For the text-containing cell, return its midpoint in [X, Y] coordinate format. 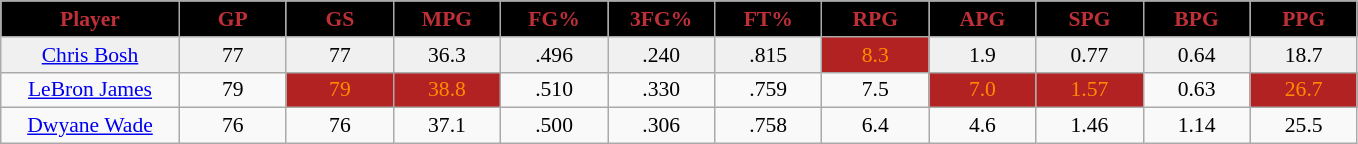
36.3 [446, 55]
.500 [554, 126]
25.5 [1304, 126]
7.0 [982, 90]
3FG% [662, 19]
37.1 [446, 126]
0.63 [1196, 90]
Player [90, 19]
GP [232, 19]
.510 [554, 90]
FG% [554, 19]
BPG [1196, 19]
8.3 [876, 55]
Chris Bosh [90, 55]
RPG [876, 19]
.815 [768, 55]
0.64 [1196, 55]
.306 [662, 126]
.759 [768, 90]
FT% [768, 19]
26.7 [1304, 90]
MPG [446, 19]
.496 [554, 55]
.240 [662, 55]
APG [982, 19]
1.9 [982, 55]
GS [340, 19]
1.14 [1196, 126]
6.4 [876, 126]
.758 [768, 126]
Dwyane Wade [90, 126]
18.7 [1304, 55]
4.6 [982, 126]
0.77 [1090, 55]
7.5 [876, 90]
38.8 [446, 90]
PPG [1304, 19]
.330 [662, 90]
LeBron James [90, 90]
1.46 [1090, 126]
1.57 [1090, 90]
SPG [1090, 19]
